Provide the (X, Y) coordinate of the cell's center where the given text is located.  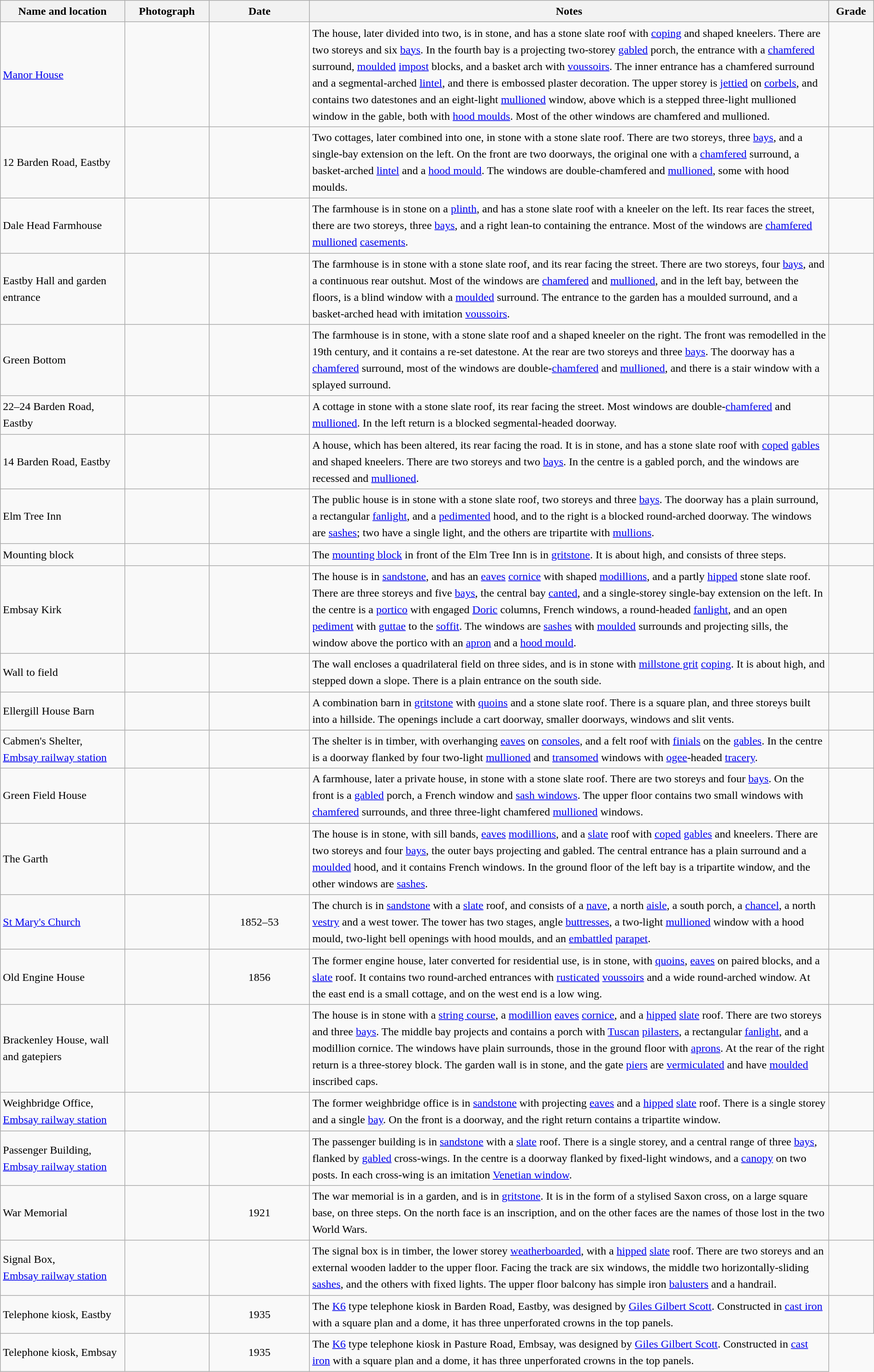
Embsay Kirk (63, 609)
Manor House (63, 75)
Telephone kiosk, Eastby (63, 1314)
The mounting block in front of the Elm Tree Inn is in gritstone. It is about high, and consists of three steps. (569, 555)
Wall to field (63, 673)
1856 (260, 977)
Date (260, 11)
Notes (569, 11)
Signal Box,Embsay railway station (63, 1268)
Old Engine House (63, 977)
Mounting block (63, 555)
Telephone kiosk, Embsay (63, 1353)
22–24 Barden Road, Eastby (63, 415)
War Memorial (63, 1213)
Green Bottom (63, 360)
Cabmen's Shelter,Embsay railway station (63, 749)
Passenger Building,Embsay railway station (63, 1158)
The Garth (63, 859)
Weighbridge Office,Embsay railway station (63, 1111)
Grade (851, 11)
Ellergill House Barn (63, 711)
1921 (260, 1213)
Photograph (167, 11)
Eastby Hall and garden entrance (63, 288)
Elm Tree Inn (63, 516)
1852–53 (260, 922)
Dale Head Farmhouse (63, 226)
St Mary's Church (63, 922)
Green Field House (63, 796)
Name and location (63, 11)
12 Barden Road, Eastby (63, 162)
Brackenley House, wall and gatepiers (63, 1049)
14 Barden Road, Eastby (63, 462)
